Pinpoint the cell where the given text exists, returning its [x, y] midpoint coordinate. 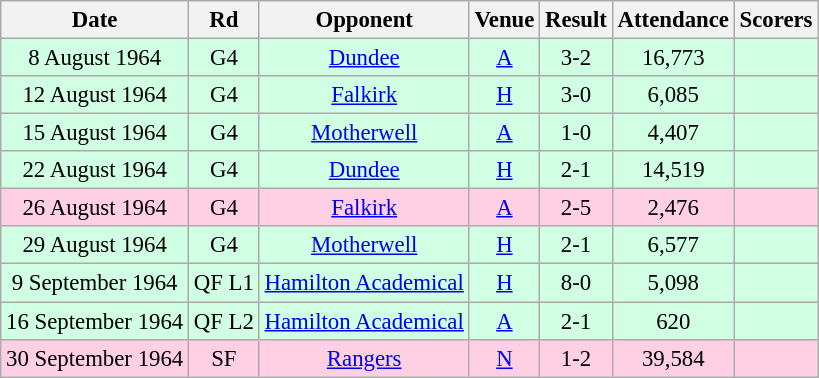
22 August 1964 [95, 170]
16 September 1964 [95, 321]
4,407 [673, 133]
Date [95, 20]
26 August 1964 [95, 208]
QF L1 [224, 283]
3-0 [576, 95]
Attendance [673, 20]
Rd [224, 20]
Opponent [364, 20]
Scorers [776, 20]
15 August 1964 [95, 133]
Venue [504, 20]
N [504, 358]
16,773 [673, 58]
29 August 1964 [95, 245]
3-2 [576, 58]
12 August 1964 [95, 95]
Result [576, 20]
5,098 [673, 283]
SF [224, 358]
QF L2 [224, 321]
6,577 [673, 245]
2,476 [673, 208]
1-2 [576, 358]
9 September 1964 [95, 283]
1-0 [576, 133]
14,519 [673, 170]
39,584 [673, 358]
8 August 1964 [95, 58]
8-0 [576, 283]
6,085 [673, 95]
2-5 [576, 208]
620 [673, 321]
Rangers [364, 358]
30 September 1964 [95, 358]
